Pinpoint the cell where the given text exists, returning its [x, y] midpoint coordinate. 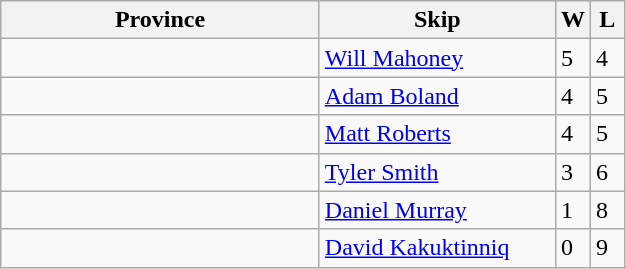
Tyler Smith [437, 172]
Daniel Murray [437, 210]
W [572, 20]
0 [572, 248]
Will Mahoney [437, 58]
Adam Boland [437, 96]
Skip [437, 20]
3 [572, 172]
David Kakuktinniq [437, 248]
L [607, 20]
1 [572, 210]
Province [160, 20]
6 [607, 172]
9 [607, 248]
Matt Roberts [437, 134]
8 [607, 210]
